Locate the cell with the specified text and output its (X, Y) center coordinate. 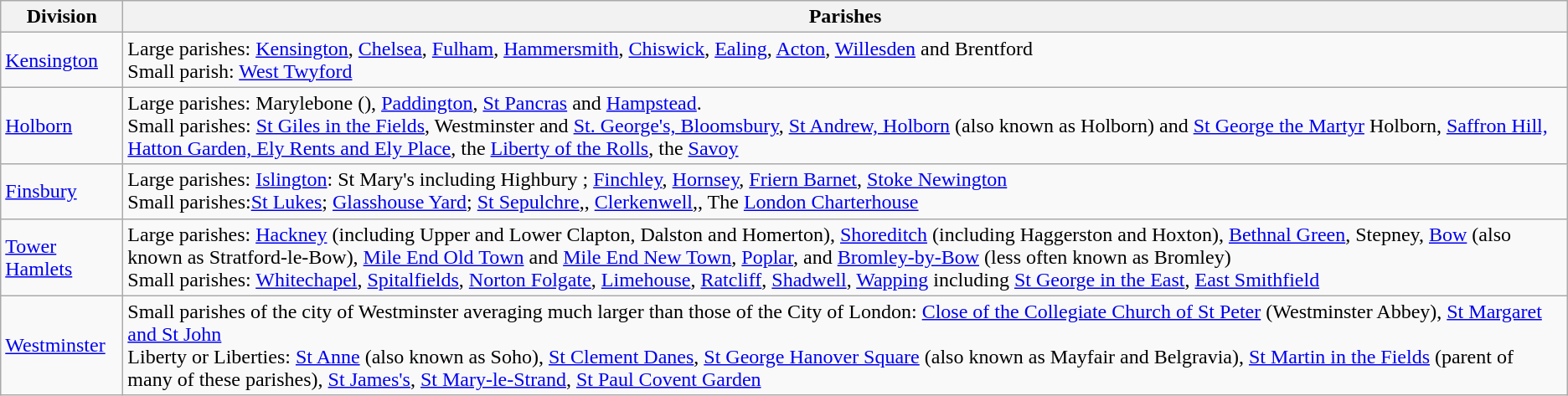
Division (62, 17)
Kensington (62, 60)
Tower Hamlets (62, 257)
Finsbury (62, 191)
Westminster (62, 345)
Parishes (845, 17)
Holborn (62, 126)
Large parishes: Kensington, Chelsea, Fulham, Hammersmith, Chiswick, Ealing, Acton, Willesden and BrentfordSmall parish: West Twyford (845, 60)
